Output the [X, Y] coordinate of the center of the cell containing the given text.  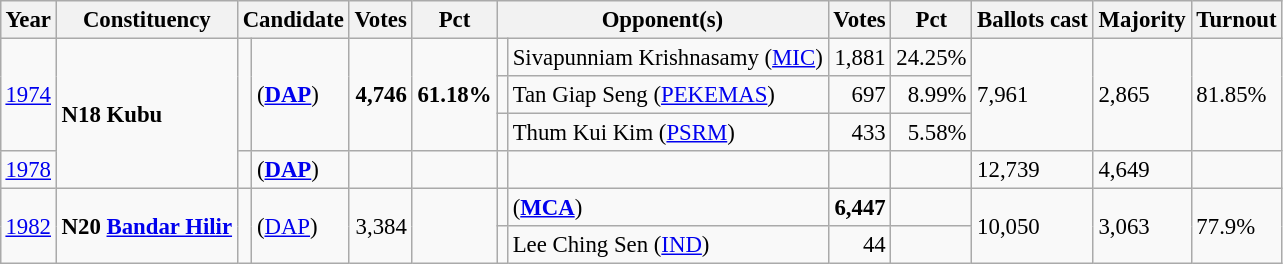
61.18% [454, 94]
1982 [28, 226]
4,746 [380, 94]
4,649 [1142, 170]
Candidate [293, 20]
Majority [1142, 20]
10,050 [1032, 226]
Thum Kui Kim (PSRM) [668, 133]
Year [28, 20]
1974 [28, 94]
1978 [28, 170]
7,961 [1032, 94]
77.9% [1236, 226]
Turnout [1236, 20]
3,063 [1142, 226]
N20 Bandar Hilir [146, 226]
44 [860, 245]
3,384 [380, 226]
Lee Ching Sen (IND) [668, 245]
8.99% [932, 95]
(MCA) [668, 208]
Sivapunniam Krishnasamy (MIC) [668, 57]
N18 Kubu [146, 113]
24.25% [932, 57]
697 [860, 95]
12,739 [1032, 170]
Ballots cast [1032, 20]
433 [860, 133]
2,865 [1142, 94]
Constituency [146, 20]
81.85% [1236, 94]
5.58% [932, 133]
6,447 [860, 208]
Tan Giap Seng (PEKEMAS) [668, 95]
Opponent(s) [662, 20]
1,881 [860, 57]
